Scan for the cell matching the given text and deliver its (X, Y) coordinate at center. 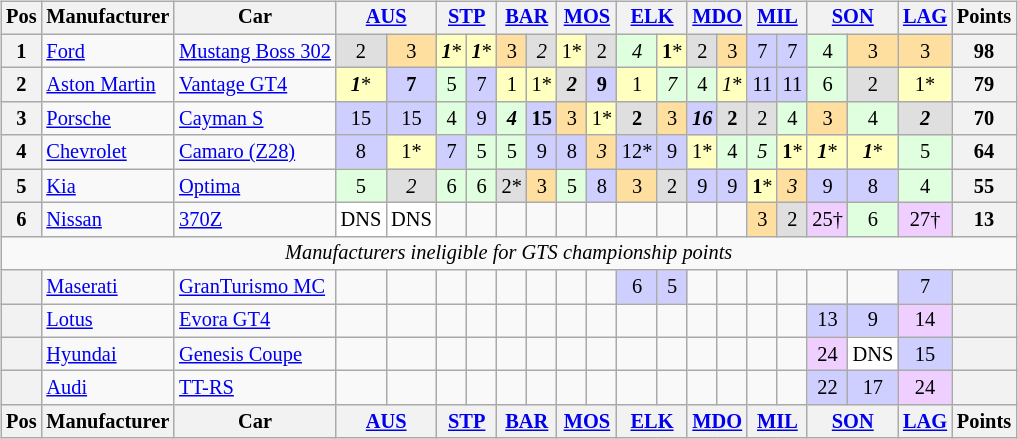
Maserati (108, 287)
2* (512, 186)
GranTurismo MC (254, 287)
Mustang Boss 302 (254, 51)
12* (637, 152)
Nissan (108, 220)
25† (827, 220)
55 (984, 186)
64 (984, 152)
14 (925, 321)
16 (702, 119)
Hyundai (108, 354)
Manufacturers ineligible for GTS championship points (508, 253)
TT-RS (254, 388)
Optima (254, 186)
Vantage GT4 (254, 85)
27† (925, 220)
Genesis Coupe (254, 354)
22 (827, 388)
Ford (108, 51)
70 (984, 119)
Kia (108, 186)
370Z (254, 220)
98 (984, 51)
Aston Martin (108, 85)
Cayman S (254, 119)
Audi (108, 388)
Camaro (Z28) (254, 152)
17 (873, 388)
Porsche (108, 119)
Evora GT4 (254, 321)
Lotus (108, 321)
79 (984, 85)
Chevrolet (108, 152)
